Capture the cell that displays the provided text and extract its (X, Y) central coordinate. 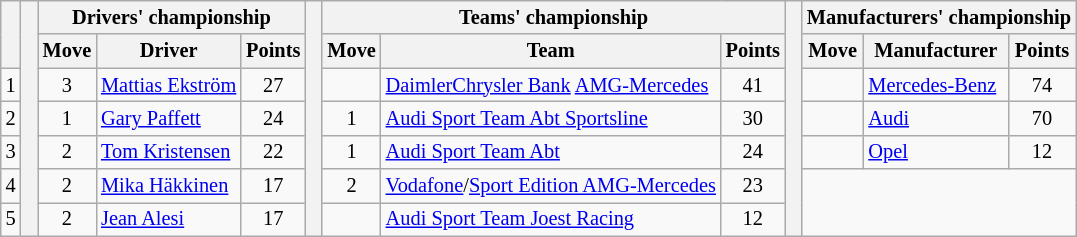
5 (11, 219)
Team (551, 51)
Mattias Ekström (168, 85)
22 (273, 152)
4 (11, 186)
Mika Häkkinen (168, 186)
Audi Sport Team Abt (551, 152)
Manufacturer (936, 51)
Tom Kristensen (168, 152)
Mercedes-Benz (936, 85)
41 (753, 85)
Audi (936, 118)
Drivers' championship (172, 17)
Gary Paffett (168, 118)
Manufacturers' championship (939, 17)
Opel (936, 152)
DaimlerChrysler Bank AMG-Mercedes (551, 85)
Driver (168, 51)
23 (753, 186)
70 (1042, 118)
Audi Sport Team Abt Sportsline (551, 118)
27 (273, 85)
30 (753, 118)
Jean Alesi (168, 219)
74 (1042, 85)
Audi Sport Team Joest Racing (551, 219)
Teams' championship (553, 17)
Vodafone/Sport Edition AMG-Mercedes (551, 186)
